Identify which cell holds the provided text, then report its [x, y] central coordinate. 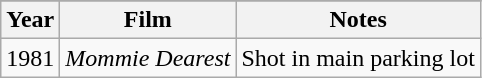
Notes [358, 20]
Mommie Dearest [148, 58]
Shot in main parking lot [358, 58]
Year [30, 20]
1981 [30, 58]
Film [148, 20]
